Return the (X, Y) coordinate for the center point of the cell that contains the specified text.  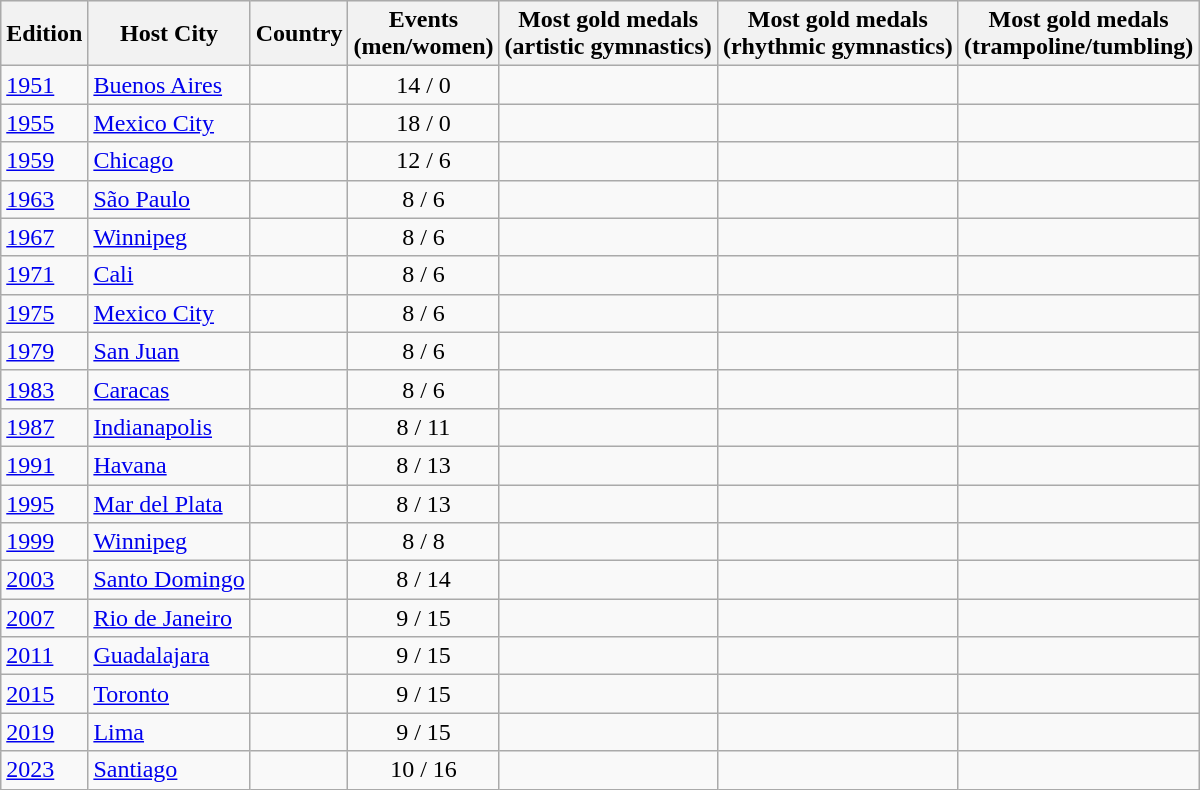
1971 (44, 275)
1995 (44, 503)
Havana (169, 465)
Cali (169, 275)
8 / 8 (424, 542)
1987 (44, 427)
Guadalajara (169, 656)
2015 (44, 694)
18 / 0 (424, 123)
Host City (169, 34)
Events(men/women) (424, 34)
Indianapolis (169, 427)
12 / 6 (424, 161)
2003 (44, 580)
São Paulo (169, 199)
2011 (44, 656)
1999 (44, 542)
1979 (44, 351)
8 / 11 (424, 427)
2023 (44, 770)
Santiago (169, 770)
8 / 14 (424, 580)
Edition (44, 34)
Most gold medals(trampoline/tumbling) (1078, 34)
Country (299, 34)
1991 (44, 465)
1963 (44, 199)
Rio de Janeiro (169, 618)
San Juan (169, 351)
Santo Domingo (169, 580)
Most gold medals(artistic gymnastics) (608, 34)
Buenos Aires (169, 85)
Caracas (169, 389)
1975 (44, 313)
Most gold medals(rhythmic gymnastics) (838, 34)
1967 (44, 237)
1983 (44, 389)
Lima (169, 732)
2007 (44, 618)
14 / 0 (424, 85)
1955 (44, 123)
10 / 16 (424, 770)
2019 (44, 732)
Chicago (169, 161)
1959 (44, 161)
Mar del Plata (169, 503)
Toronto (169, 694)
1951 (44, 85)
